Scan for the cell matching the given text and deliver its (x, y) coordinate at center. 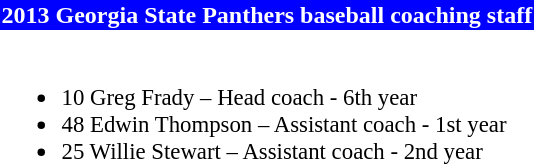
2013 Georgia State Panthers baseball coaching staff (267, 15)
